Return [X, Y] of the center of cell containing provided text 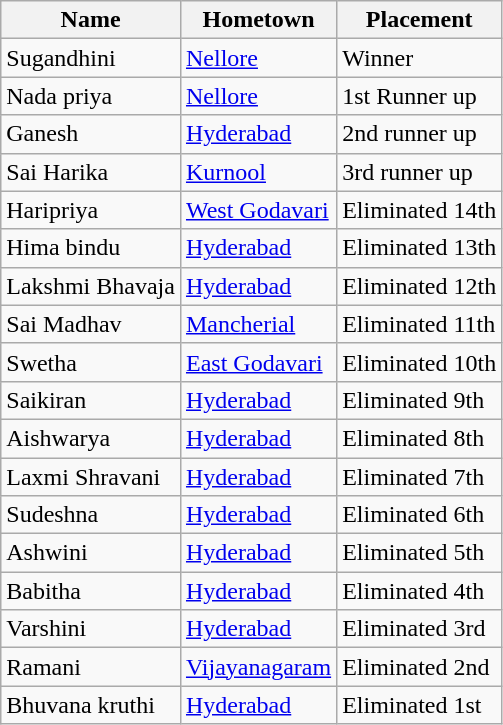
Eliminated 1st [420, 705]
Swetha [91, 362]
Sai Madhav [91, 324]
Lakshmi Bhavaja [91, 286]
Aishwarya [91, 438]
Eliminated 9th [420, 400]
Sai Harika [91, 172]
Mancherial [258, 324]
Babitha [91, 591]
Eliminated 3rd [420, 629]
Saikiran [91, 400]
Eliminated 8th [420, 438]
Placement [420, 20]
Eliminated 13th [420, 248]
Laxmi Shravani [91, 477]
Vijayanagaram [258, 667]
Hima bindu [91, 248]
East Godavari [258, 362]
Eliminated 6th [420, 515]
Sudeshna [91, 515]
Eliminated 11th [420, 324]
Eliminated 12th [420, 286]
Eliminated 2nd [420, 667]
Ramani [91, 667]
1st Runner up [420, 96]
West Godavari [258, 210]
2nd runner up [420, 134]
Eliminated 10th [420, 362]
Hometown [258, 20]
Kurnool [258, 172]
Eliminated 5th [420, 553]
Sugandhini [91, 58]
Winner [420, 58]
3rd runner up [420, 172]
Bhuvana kruthi [91, 705]
Name [91, 20]
Ganesh [91, 134]
Varshini [91, 629]
Eliminated 7th [420, 477]
Eliminated 14th [420, 210]
Haripriya [91, 210]
Eliminated 4th [420, 591]
Ashwini [91, 553]
Nada priya [91, 96]
